From the cell containing the given text, extract its center point as [x, y] coordinate. 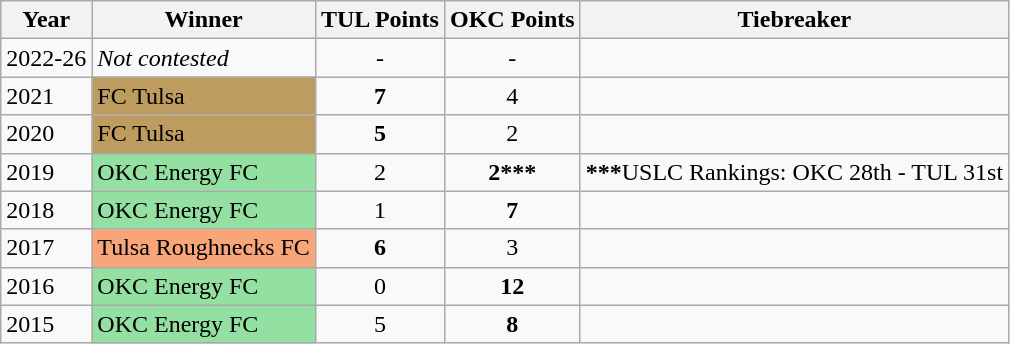
TUL Points [380, 20]
2019 [46, 172]
6 [380, 248]
Winner [204, 20]
Tulsa Roughnecks FC [204, 248]
8 [512, 324]
3 [512, 248]
2016 [46, 286]
2017 [46, 248]
***USLC Rankings: OKC 28th - TUL 31st [794, 172]
Not contested [204, 58]
1 [380, 210]
Tiebreaker [794, 20]
Year [46, 20]
4 [512, 96]
0 [380, 286]
2022-26 [46, 58]
12 [512, 286]
2021 [46, 96]
2020 [46, 134]
2*** [512, 172]
2015 [46, 324]
2018 [46, 210]
OKC Points [512, 20]
